Capture the cell that displays the provided text and extract its [x, y] central coordinate. 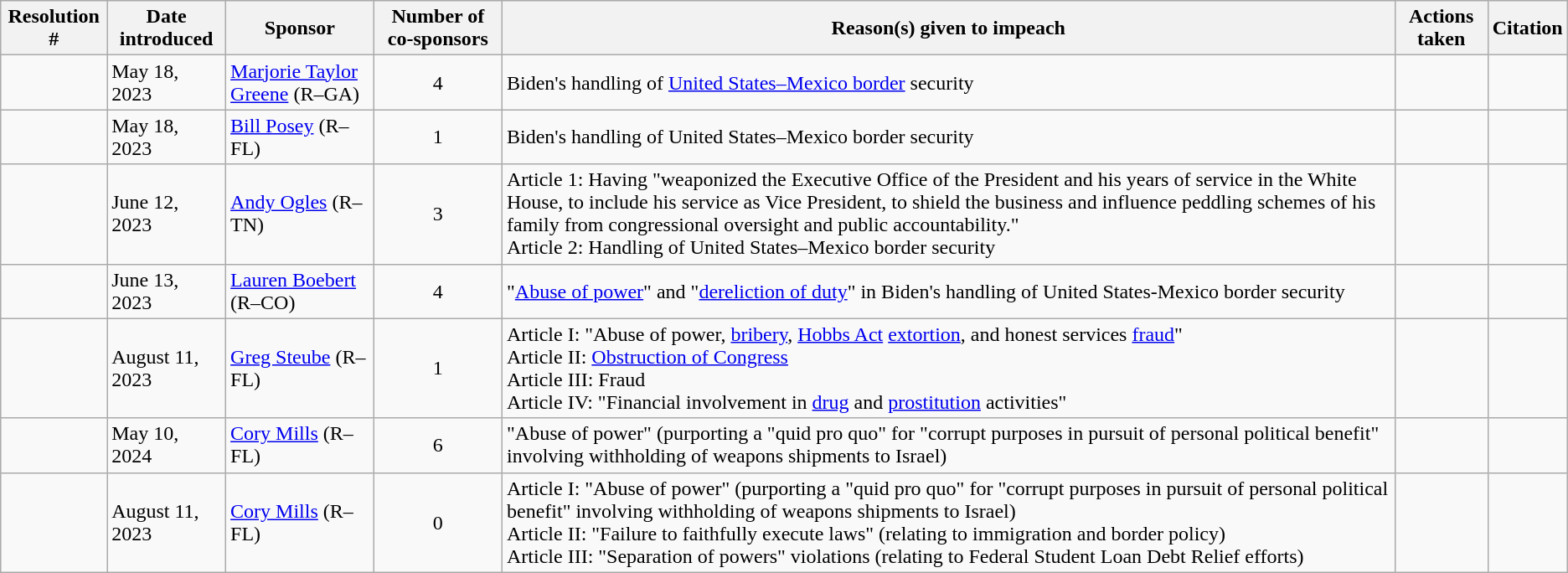
6 [437, 446]
Lauren Boebert (R–CO) [300, 292]
Date introduced [167, 28]
Andy Ogles (R–TN) [300, 214]
Reason(s) given to impeach [948, 28]
Bill Posey (R–FL) [300, 137]
Actions taken [1441, 28]
June 13, 2023 [167, 292]
May 10, 2024 [167, 446]
3 [437, 214]
June 12, 2023 [167, 214]
Citation [1528, 28]
Marjorie Taylor Greene (R–GA) [300, 82]
Sponsor [300, 28]
Number of co-sponsors [437, 28]
Greg Steube (R–FL) [300, 369]
"Abuse of power" and "dereliction of duty" in Biden's handling of United States-Mexico border security [948, 292]
Resolution # [54, 28]
0 [437, 523]
